Search for the cell housing the specified text and yield its [X, Y] center coordinate. 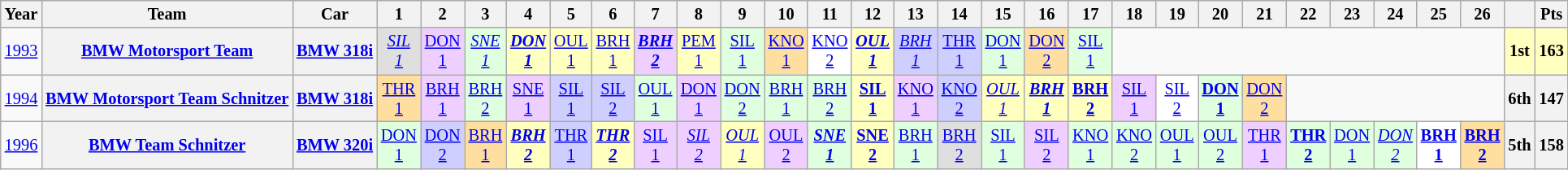
17 [1090, 14]
1st [1519, 51]
Team [167, 14]
13 [916, 14]
Year [21, 14]
3 [486, 14]
PEM1 [699, 51]
1 [399, 14]
147 [1551, 98]
158 [1551, 145]
19 [1177, 14]
21 [1264, 14]
Car [335, 14]
16 [1046, 14]
22 [1308, 14]
18 [1134, 14]
BMW Team Schnitzer [167, 145]
20 [1220, 14]
BMW Motorsport Team Schnitzer [167, 98]
2 [443, 14]
5th [1519, 145]
Pts [1551, 14]
163 [1551, 51]
9 [743, 14]
11 [829, 14]
BMW 320i [335, 145]
26 [1483, 14]
25 [1439, 14]
BMW Motorsport Team [167, 51]
24 [1396, 14]
10 [786, 14]
23 [1352, 14]
8 [699, 14]
6 [613, 14]
6th [1519, 98]
15 [1003, 14]
4 [528, 14]
7 [655, 14]
12 [873, 14]
1996 [21, 145]
SNE2 [873, 145]
1994 [21, 98]
1993 [21, 51]
5 [571, 14]
14 [959, 14]
